Pinpoint the cell where the given text exists, returning its [x, y] midpoint coordinate. 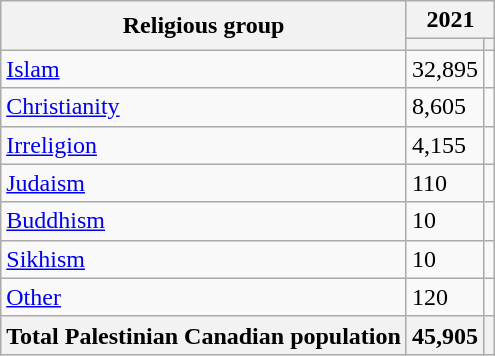
110 [444, 183]
Other [204, 297]
Judaism [204, 183]
120 [444, 297]
45,905 [444, 335]
Islam [204, 69]
Religious group [204, 26]
Sikhism [204, 259]
Buddhism [204, 221]
8,605 [444, 107]
2021 [450, 20]
Total Palestinian Canadian population [204, 335]
32,895 [444, 69]
4,155 [444, 145]
Irreligion [204, 145]
Christianity [204, 107]
